Locate the cell with the specified text and output its [x, y] center coordinate. 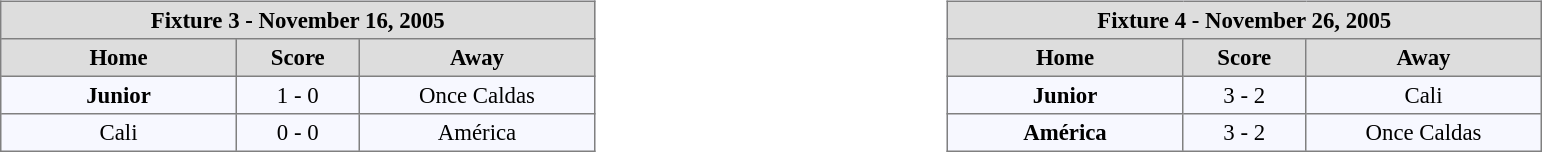
Fixture 4 - November 26, 2005 [1244, 20]
Fixture 3 - November 16, 2005 [298, 20]
1 - 0 [298, 95]
0 - 0 [298, 133]
